Return [X, Y] of the center of cell containing provided text 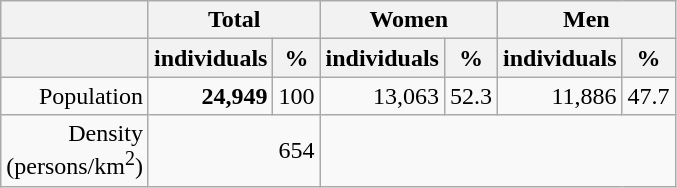
52.3 [470, 96]
47.7 [648, 96]
Men [587, 20]
Total [234, 20]
Population [75, 96]
13,063 [382, 96]
100 [296, 96]
Density(persons/km2) [75, 151]
Women [409, 20]
654 [234, 151]
11,886 [560, 96]
24,949 [210, 96]
